Extract the [X, Y] coordinate from the center of the cell holding the provided text.  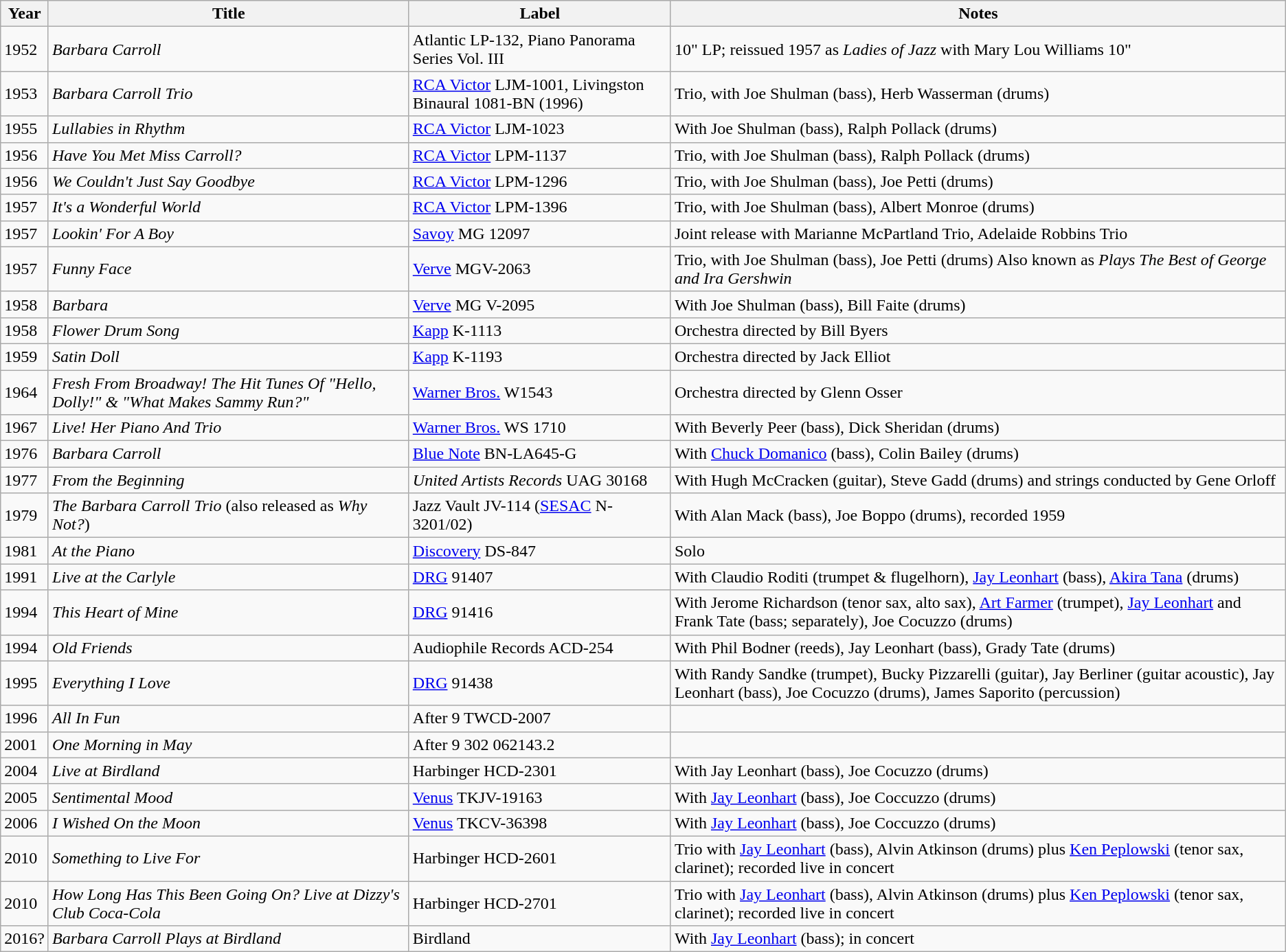
Live at the Carlyle [228, 577]
Live at Birdland [228, 771]
United Artists Records UAG 30168 [540, 480]
Orchestra directed by Glenn Osser [978, 392]
1967 [25, 428]
Kapp K-1193 [540, 356]
Kapp K-1113 [540, 330]
After 9 TWCD-2007 [540, 718]
Something to Live For [228, 859]
Warner Bros. WS 1710 [540, 428]
Notes [978, 14]
RCA Victor LPM-1296 [540, 181]
Joint release with Marianne McPartland Trio, Adelaide Robbins Trio [978, 234]
With Jay Leonhart (bass), Joe Cocuzzo (drums) [978, 771]
1952 [25, 49]
2016? [25, 939]
Title [228, 14]
Harbinger HCD-2301 [540, 771]
RCA Victor LPM-1396 [540, 207]
2006 [25, 823]
Trio, with Joe Shulman (bass), Albert Monroe (drums) [978, 207]
One Morning in May [228, 745]
From the Beginning [228, 480]
Year [25, 14]
Funny Face [228, 269]
1976 [25, 454]
Venus TKCV-36398 [540, 823]
Trio, with Joe Shulman (bass), Herb Wasserman (drums) [978, 93]
Trio, with Joe Shulman (bass), Ralph Pollack (drums) [978, 155]
Lookin' For A Boy [228, 234]
Barbara Carroll Trio [228, 93]
Label [540, 14]
Atlantic LP-132, Piano Panorama Series Vol. III [540, 49]
With Claudio Roditi (trumpet & flugelhorn), Jay Leonhart (bass), Akira Tana (drums) [978, 577]
1959 [25, 356]
RCA Victor LJM-1001, Livingston Binaural 1081-BN (1996) [540, 93]
RCA Victor LPM-1137 [540, 155]
Venus TKJV-19163 [540, 797]
With Phil Bodner (reeds), Jay Leonhart (bass), Grady Tate (drums) [978, 648]
1979 [25, 515]
1953 [25, 93]
1981 [25, 551]
Sentimental Mood [228, 797]
Solo [978, 551]
Verve MG V-2095 [540, 304]
Barbara Carroll Plays at Birdland [228, 939]
This Heart of Mine [228, 613]
DRG 91416 [540, 613]
10" LP; reissued 1957 as Ladies of Jazz with Mary Lou Williams 10" [978, 49]
It's a Wonderful World [228, 207]
With Chuck Domanico (bass), Colin Bailey (drums) [978, 454]
Savoy MG 12097 [540, 234]
Harbinger HCD-2601 [540, 859]
With Jay Leonhart (bass); in concert [978, 939]
Trio, with Joe Shulman (bass), Joe Petti (drums) Also known as Plays The Best of George and Ira Gershwin [978, 269]
With Alan Mack (bass), Joe Boppo (drums), recorded 1959 [978, 515]
Verve MGV-2063 [540, 269]
DRG 91407 [540, 577]
DRG 91438 [540, 683]
How Long Has This Been Going On? Live at Dizzy's Club Coca-Cola [228, 903]
Discovery DS-847 [540, 551]
All In Fun [228, 718]
Blue Note BN-LA645-G [540, 454]
Orchestra directed by Bill Byers [978, 330]
1996 [25, 718]
1991 [25, 577]
Audiophile Records ACD-254 [540, 648]
Warner Bros. W1543 [540, 392]
At the Piano [228, 551]
Fresh From Broadway! The Hit Tunes Of "Hello, Dolly!" & "What Makes Sammy Run?" [228, 392]
Lullabies in Rhythm [228, 129]
Birdland [540, 939]
Barbara [228, 304]
1955 [25, 129]
I Wished On the Moon [228, 823]
With Beverly Peer (bass), Dick Sheridan (drums) [978, 428]
After 9 302 062143.2 [540, 745]
The Barbara Carroll Trio (also released as Why Not?) [228, 515]
Everything I Love [228, 683]
Trio, with Joe Shulman (bass), Joe Petti (drums) [978, 181]
1977 [25, 480]
2004 [25, 771]
With Joe Shulman (bass), Ralph Pollack (drums) [978, 129]
Satin Doll [228, 356]
2001 [25, 745]
RCA Victor LJM-1023 [540, 129]
Flower Drum Song [228, 330]
With Jerome Richardson (tenor sax, alto sax), Art Farmer (trumpet), Jay Leonhart and Frank Tate (bass; separately), Joe Cocuzzo (drums) [978, 613]
With Joe Shulman (bass), Bill Faite (drums) [978, 304]
Have You Met Miss Carroll? [228, 155]
We Couldn't Just Say Goodbye [228, 181]
Harbinger HCD-2701 [540, 903]
With Hugh McCracken (guitar), Steve Gadd (drums) and strings conducted by Gene Orloff [978, 480]
1964 [25, 392]
Old Friends [228, 648]
2005 [25, 797]
Orchestra directed by Jack Elliot [978, 356]
Live! Her Piano And Trio [228, 428]
Jazz Vault JV-114 (SESAC N-3201/02) [540, 515]
1995 [25, 683]
